Detect which cell encompasses the target text, then output its [X, Y] center coordinate. 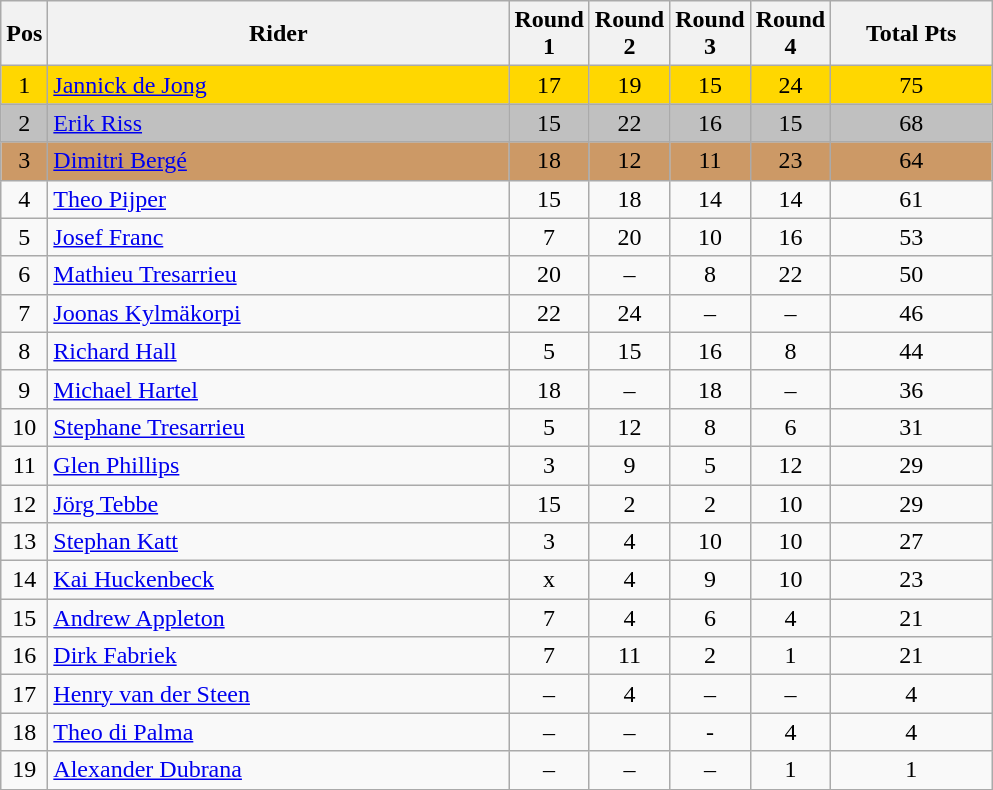
Rider [278, 34]
44 [912, 351]
Dirk Fabriek [278, 656]
Jörg Tebbe [278, 503]
Henry van der Steen [278, 694]
Stephane Tresarrieu [278, 427]
Jannick de Jong [278, 85]
50 [912, 275]
Alexander Dubrana [278, 770]
53 [912, 237]
Andrew Appleton [278, 618]
- [710, 732]
Round 1 [549, 34]
Total Pts [912, 34]
Kai Huckenbeck [278, 580]
Round 4 [790, 34]
61 [912, 199]
13 [24, 542]
68 [912, 123]
Dimitri Bergé [278, 161]
Richard Hall [278, 351]
Theo di Palma [278, 732]
Stephan Katt [278, 542]
Glen Phillips [278, 465]
x [549, 580]
Josef Franc [278, 237]
Joonas Kylmäkorpi [278, 313]
46 [912, 313]
Theo Pijper [278, 199]
Erik Riss [278, 123]
64 [912, 161]
31 [912, 427]
75 [912, 85]
Mathieu Tresarrieu [278, 275]
Michael Hartel [278, 389]
Round 3 [710, 34]
Round 2 [629, 34]
27 [912, 542]
Pos [24, 34]
36 [912, 389]
